From the cell containing the given text, extract its center point as (x, y) coordinate. 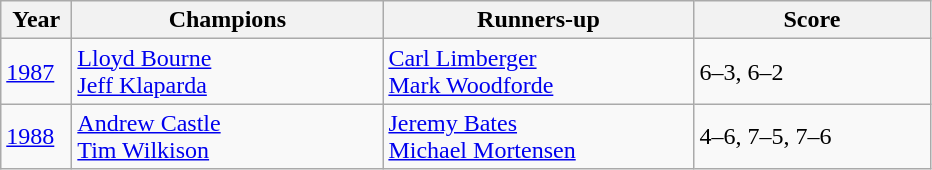
4–6, 7–5, 7–6 (812, 136)
Champions (228, 20)
Jeremy Bates Michael Mortensen (538, 136)
6–3, 6–2 (812, 72)
Andrew Castle Tim Wilkison (228, 136)
Year (36, 20)
Carl Limberger Mark Woodforde (538, 72)
1987 (36, 72)
Score (812, 20)
Runners-up (538, 20)
Lloyd Bourne Jeff Klaparda (228, 72)
1988 (36, 136)
